Capture the cell that displays the provided text and extract its [X, Y] central coordinate. 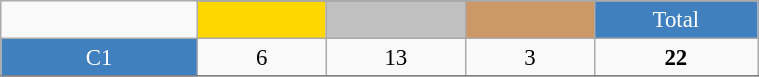
22 [676, 58]
13 [396, 58]
C1 [100, 58]
3 [530, 58]
Total [676, 20]
6 [262, 58]
